Find where the given text appears and provide that cell's center as [x, y] coordinate. 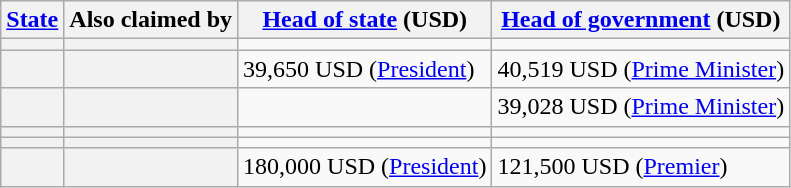
39,650 USD (President) [365, 69]
State [32, 20]
121,500 USD (Premier) [641, 167]
Head of state (USD) [365, 20]
Head of government (USD) [641, 20]
Also claimed by [151, 20]
39,028 USD (Prime Minister) [641, 107]
40,519 USD (Prime Minister) [641, 69]
180,000 USD (President) [365, 167]
